Identify which cell holds the provided text, then report its (x, y) central coordinate. 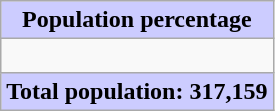
Population percentage (137, 20)
Total population: 317,159 (137, 92)
